Return the [X, Y] coordinate for the center point of the cell that contains the specified text.  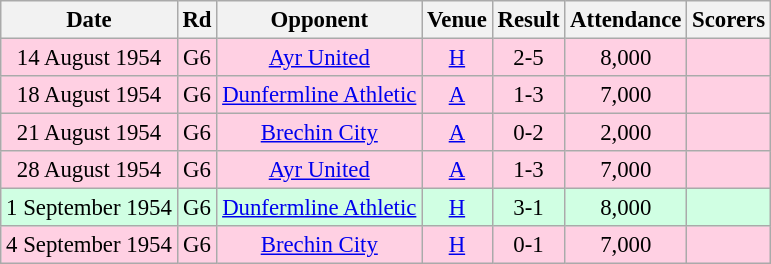
21 August 1954 [89, 133]
0-2 [528, 133]
3-1 [528, 208]
Date [89, 20]
Rd [197, 20]
28 August 1954 [89, 170]
14 August 1954 [89, 58]
Opponent [320, 20]
Attendance [626, 20]
0-1 [528, 245]
4 September 1954 [89, 245]
Result [528, 20]
18 August 1954 [89, 95]
Venue [458, 20]
1 September 1954 [89, 208]
2,000 [626, 133]
2-5 [528, 58]
Scorers [729, 20]
